Return the [x, y] coordinate for the center point of the cell that contains the specified text.  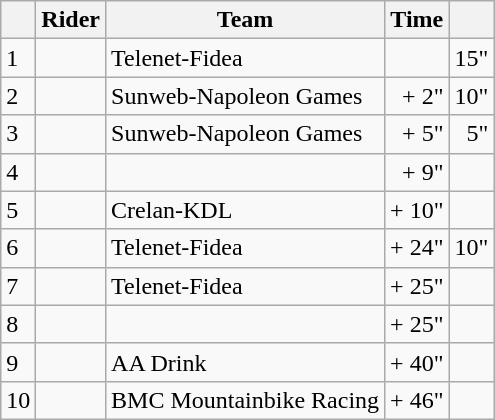
10 [18, 400]
Rider [71, 20]
+ 46" [417, 400]
7 [18, 286]
2 [18, 96]
3 [18, 134]
+ 24" [417, 248]
9 [18, 362]
8 [18, 324]
4 [18, 172]
+ 10" [417, 210]
+ 9" [417, 172]
5" [472, 134]
5 [18, 210]
+ 5" [417, 134]
Team [246, 20]
+ 40" [417, 362]
AA Drink [246, 362]
6 [18, 248]
Crelan-KDL [246, 210]
Time [417, 20]
BMC Mountainbike Racing [246, 400]
1 [18, 58]
+ 2" [417, 96]
15" [472, 58]
